Determine the [x, y] coordinate at the center of the cell enclosing the given text.  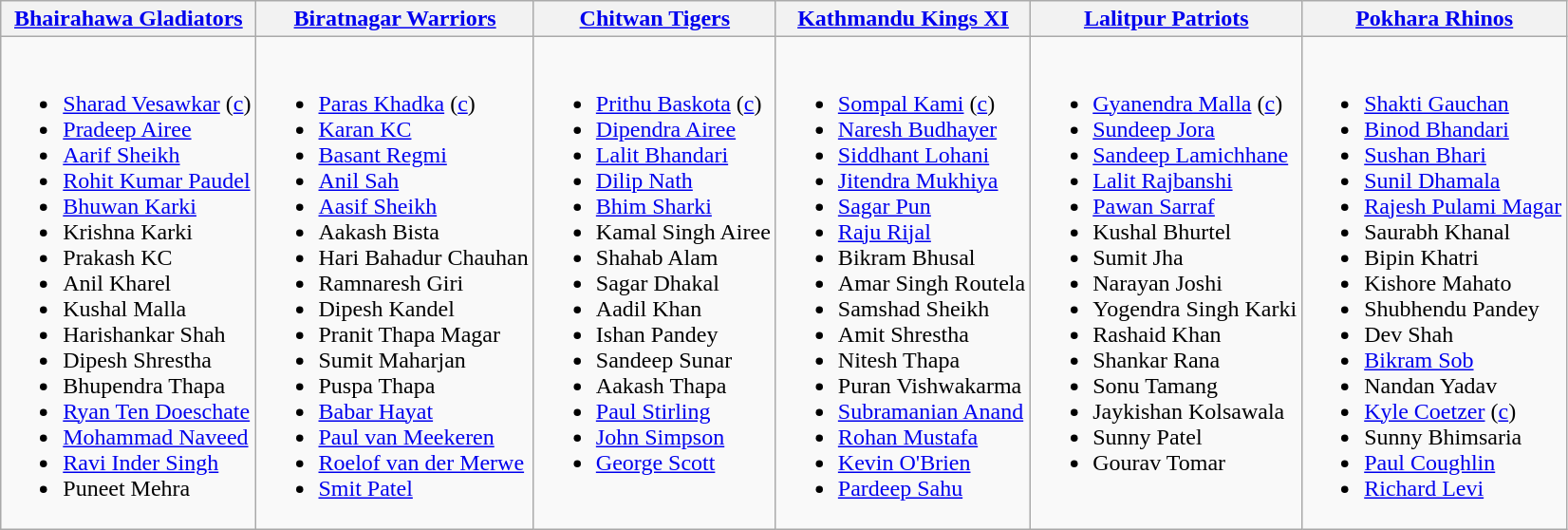
Biratnagar Warriors [395, 19]
Kathmandu Kings XI [903, 19]
Chitwan Tigers [655, 19]
Bhairahawa Gladiators [129, 19]
Pokhara Rhinos [1435, 19]
Lalitpur Patriots [1167, 19]
